For the text-containing cell, return its midpoint in [X, Y] coordinate format. 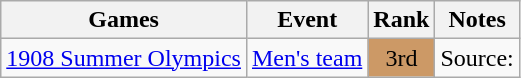
Notes [477, 20]
Men's team [306, 58]
3rd [402, 58]
Source: [477, 58]
Games [124, 20]
Rank [402, 20]
1908 Summer Olympics [124, 58]
Event [306, 20]
